Determine the [X, Y] coordinate at the center of the cell enclosing the given text.  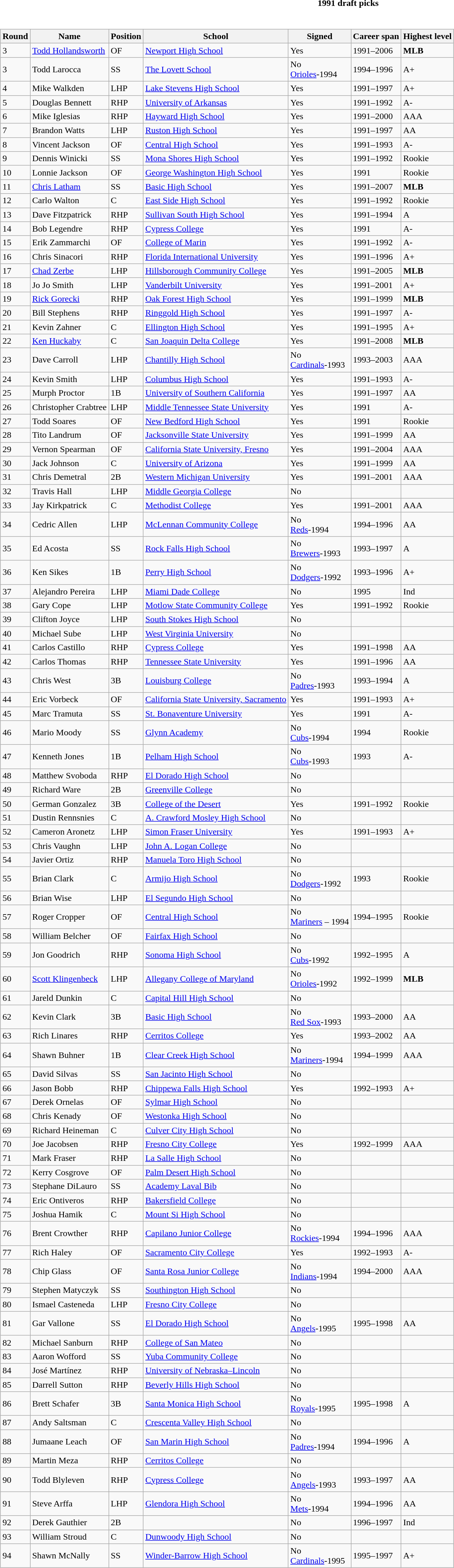
Shawn Buhner [69, 1055]
1991–1998 [376, 648]
70 [15, 1144]
50 [15, 804]
Position [126, 36]
Sullivan South High School [215, 215]
A. Crawford Mosley High School [215, 818]
NoMariners – 1994 [320, 917]
Jon Goodrich [69, 955]
Florida International University [215, 257]
No Orioles-1992 [320, 979]
47 [15, 757]
79 [15, 1290]
66 [15, 1088]
Chris Vaughn [69, 846]
Round [15, 36]
Chris Kenady [69, 1116]
1993–2000 [376, 1017]
Christopher Crabtree [69, 407]
21 [15, 327]
NoReds-1994 [320, 524]
51 [15, 818]
Fairfax High School [215, 936]
Rock Falls High School [215, 548]
Chip Glass [69, 1272]
NoCardinals-1993 [320, 360]
Crescenta Valley High School [215, 1423]
12 [15, 201]
Ken Sikes [69, 572]
74 [15, 1200]
Shawn McNally [69, 1555]
30 [15, 463]
Glendora High School [215, 1504]
La Salle High School [215, 1158]
1996–1997 [376, 1523]
Santa Rosa Junior College [215, 1272]
Rich Linares [69, 1036]
Todd Hollandsworth [69, 50]
NoCubs-1992 [320, 955]
13 [15, 215]
20 [15, 313]
31 [15, 477]
Chantilly High School [215, 360]
1994–1999 [376, 1055]
George Washington High School [215, 173]
José Martínez [69, 1370]
Santa Monica High School [215, 1404]
William Stroud [69, 1537]
California State University, Fresno [215, 449]
Gar Vallone [69, 1323]
1991–2007 [376, 187]
Southington High School [215, 1290]
44 [15, 700]
College of Marin [215, 243]
Miami Dade College [215, 591]
40 [15, 634]
45 [15, 714]
Methodist College [215, 505]
Todd Blyleven [69, 1479]
43 [15, 681]
Stephane DiLauro [69, 1186]
7 [15, 131]
85 [15, 1385]
Aaron Wofford [69, 1356]
84 [15, 1370]
Vernon Spearman [69, 449]
Bakersfield College [215, 1200]
NoAngels-1995 [320, 1323]
Marc Tramuta [69, 714]
Yuba Community College [215, 1356]
5 [15, 102]
46 [15, 732]
Tennessee State University [215, 662]
Glynn Academy [215, 732]
Cameron Aronetz [69, 832]
No Rockies-1994 [320, 1233]
Dennis Winicki [69, 159]
11 [15, 187]
Manuela Toro High School [215, 860]
Dustin Rennsnies [69, 818]
49 [15, 790]
33 [15, 505]
Rick Gorecki [69, 299]
Ken Huckaby [69, 341]
Hillsborough Community College [215, 271]
4 [15, 88]
Jo Jo Smith [69, 285]
Dave Carroll [69, 360]
25 [15, 393]
Jack Johnson [69, 463]
Middle Georgia College [215, 491]
Kevin Smith [69, 379]
6 [15, 117]
77 [15, 1252]
Simon Fraser University [215, 832]
1991–2004 [376, 449]
9 [15, 159]
86 [15, 1404]
Highest level [427, 36]
Allegany College of Maryland [215, 979]
University of Southern California [215, 393]
56 [15, 898]
1994 [376, 732]
NoMariners-1994 [320, 1055]
Academy Laval Bib [215, 1186]
87 [15, 1423]
Chris West [69, 681]
73 [15, 1186]
Todd Soares [69, 421]
Kevin Zahner [69, 327]
NoCardinals-1995 [320, 1555]
Chippewa Falls High School [215, 1088]
38 [15, 606]
22 [15, 341]
Steve Arffa [69, 1504]
Ismael Casteneda [69, 1304]
Stephen Matyczyk [69, 1290]
Vanderbilt University [215, 285]
61 [15, 998]
Eric Ontiveros [69, 1200]
NoRoyals-1995 [320, 1404]
Perry High School [215, 572]
Middle Tennessee State University [215, 407]
1991–2000 [376, 117]
18 [15, 285]
Brian Wise [69, 898]
Rich Haley [69, 1252]
60 [15, 979]
27 [15, 421]
Carlo Walton [69, 201]
57 [15, 917]
David Silvas [69, 1074]
89 [15, 1461]
Name [69, 36]
19 [15, 299]
Joshua Hamik [69, 1214]
81 [15, 1323]
39 [15, 620]
Mike Iglesias [69, 117]
69 [15, 1130]
College of San Mateo [215, 1342]
Tito Landrum [69, 435]
Motlow State Community College [215, 606]
Ellington High School [215, 327]
Westonka High School [215, 1116]
Todd Larocca [69, 69]
Chad Zerbe [69, 271]
65 [15, 1074]
Brent Crowther [69, 1233]
Armijo High School [215, 879]
Jacksonville State University [215, 435]
Murph Proctor [69, 393]
Beverly Hills High School [215, 1385]
Douglas Bennett [69, 102]
Martin Meza [69, 1461]
Brandon Watts [69, 131]
48 [15, 776]
72 [15, 1172]
German Gonzalez [69, 804]
Chris Demetral [69, 477]
San Jacinto High School [215, 1074]
1995 [376, 591]
Javier Ortiz [69, 860]
University of Arizona [215, 463]
College of the Desert [215, 804]
23 [15, 360]
52 [15, 832]
Dunwoody High School [215, 1537]
34 [15, 524]
Carlos Thomas [69, 662]
Travis Hall [69, 491]
92 [15, 1523]
Cedric Allen [69, 524]
15 [15, 243]
1994–1995 [376, 917]
NoOrioles-1994 [320, 69]
Gary Cope [69, 606]
NoCubs-1993 [320, 757]
Mark Fraser [69, 1158]
NoCubs-1994 [320, 732]
Roger Cropper [69, 917]
91 [15, 1504]
Ringgold High School [215, 313]
16 [15, 257]
53 [15, 846]
NoPadres-1994 [320, 1442]
37 [15, 591]
Eric Vorbeck [69, 700]
Newport High School [215, 50]
Richard Ware [69, 790]
42 [15, 662]
El Segundo High School [215, 898]
26 [15, 407]
Hayward High School [215, 117]
82 [15, 1342]
41 [15, 648]
Dave Fitzpatrick [69, 215]
Louisburg College [215, 681]
71 [15, 1158]
1991–1995 [376, 327]
59 [15, 955]
63 [15, 1036]
School [215, 36]
Ruston High School [215, 131]
32 [15, 491]
36 [15, 572]
Andy Saltsman [69, 1423]
Lake Stevens High School [215, 88]
NoRed Sox-1993 [320, 1017]
1991–1994 [376, 215]
Sonoma High School [215, 955]
South Stokes High School [215, 620]
83 [15, 1356]
Kenneth Jones [69, 757]
New Bedford High School [215, 421]
Jason Bobb [69, 1088]
The Lovett School [215, 69]
Palm Desert High School [215, 1172]
NoPadres-1993 [320, 681]
McLennan Community College [215, 524]
24 [15, 379]
Capilano Junior College [215, 1233]
William Belcher [69, 936]
University of Nebraska–Lincoln [215, 1370]
94 [15, 1555]
NoAngels-1993 [320, 1479]
93 [15, 1537]
Mount Si High School [215, 1214]
64 [15, 1055]
1991–2006 [376, 50]
Career span [376, 36]
1992–1995 [376, 955]
Sacramento City College [215, 1252]
Bill Stephens [69, 313]
Derek Ornelas [69, 1102]
62 [15, 1017]
88 [15, 1442]
1995–1997 [376, 1555]
Richard Heineman [69, 1130]
John A. Logan College [215, 846]
Mario Moody [69, 732]
Ed Acosta [69, 548]
Vincent Jackson [69, 145]
Carlos Castillo [69, 648]
Darrell Sutton [69, 1385]
10 [15, 173]
Mike Walkden [69, 88]
Pelham High School [215, 757]
68 [15, 1116]
1993–1996 [376, 572]
Chris Latham [69, 187]
8 [15, 145]
75 [15, 1214]
58 [15, 936]
Bob Legendre [69, 229]
Kevin Clark [69, 1017]
Matthew Svoboda [69, 776]
Sylmar High School [215, 1102]
Jareld Dunkin [69, 998]
1991–2008 [376, 341]
Michael Sube [69, 634]
Clifton Joyce [69, 620]
Jumaane Leach [69, 1442]
St. Bonaventure University [215, 714]
NoMets-1994 [320, 1504]
Brian Clark [69, 879]
Alejandro Pereira [69, 591]
East Side High School [215, 201]
Columbus High School [215, 379]
35 [15, 548]
Mona Shores High School [215, 159]
Kerry Cosgrove [69, 1172]
University of Arkansas [215, 102]
Joe Jacobsen [69, 1144]
67 [15, 1102]
17 [15, 271]
1993–2003 [376, 360]
No Brewers-1993 [320, 548]
Erik Zammarchi [69, 243]
1993–2002 [376, 1036]
San Marin High School [215, 1442]
Culver City High School [215, 1130]
1994–2000 [376, 1272]
Brett Schafer [69, 1404]
76 [15, 1233]
Michael Sanburn [69, 1342]
90 [15, 1479]
55 [15, 879]
Western Michigan University [215, 477]
29 [15, 449]
Winder-Barrow High School [215, 1555]
Greenville College [215, 790]
Scott Klingenbeck [69, 979]
San Joaquin Delta College [215, 341]
Clear Creek High School [215, 1055]
West Virginia University [215, 634]
NoIndians-1994 [320, 1272]
1991–2005 [376, 271]
Jay Kirkpatrick [69, 505]
54 [15, 860]
28 [15, 435]
1993–1994 [376, 681]
Chris Sinacori [69, 257]
78 [15, 1272]
Oak Forest High School [215, 299]
80 [15, 1304]
Derek Gauthier [69, 1523]
California State University, Sacramento [215, 700]
Capital Hill High School [215, 998]
14 [15, 229]
Signed [320, 36]
Lonnie Jackson [69, 173]
